Scan for the cell matching the given text and deliver its [X, Y] coordinate at center. 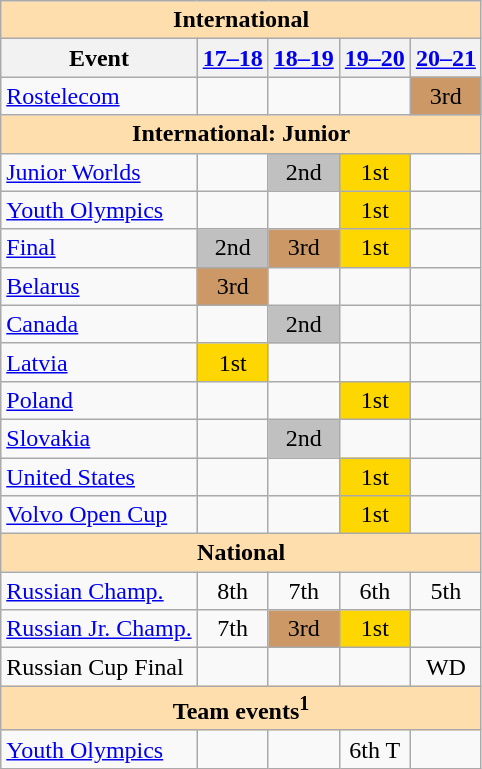
Canada [99, 324]
Junior Worlds [99, 172]
Final [99, 248]
Poland [99, 400]
Slovakia [99, 438]
6th [374, 591]
Latvia [99, 362]
19–20 [374, 58]
Rostelecom [99, 96]
Team events1 [242, 708]
17–18 [232, 58]
WD [446, 667]
8th [232, 591]
Russian Jr. Champ. [99, 629]
National [242, 553]
Russian Cup Final [99, 667]
Volvo Open Cup [99, 515]
Russian Champ. [99, 591]
Event [99, 58]
18–19 [304, 58]
5th [446, 591]
20–21 [446, 58]
Belarus [99, 286]
6th T [374, 749]
International [242, 20]
International: Junior [242, 134]
United States [99, 477]
